For the text-containing cell, return its midpoint in [X, Y] coordinate format. 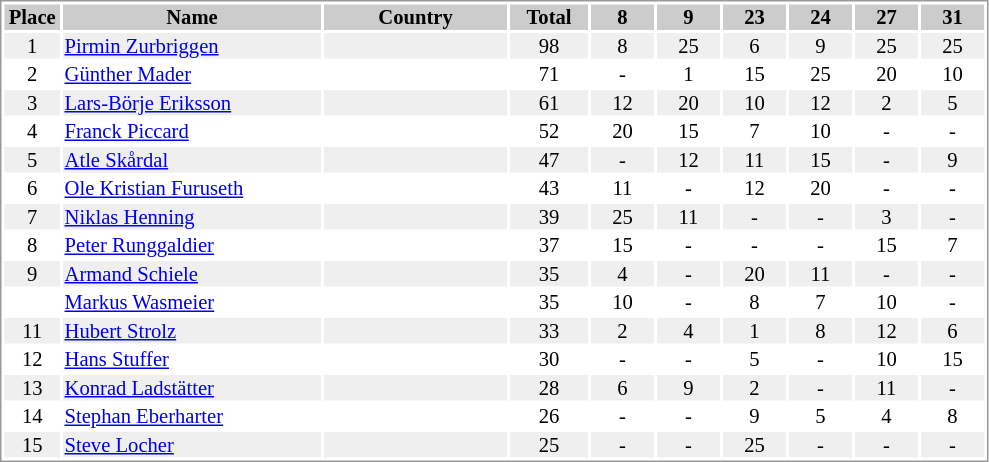
26 [549, 417]
61 [549, 103]
31 [952, 17]
Franck Piccard [192, 131]
71 [549, 75]
Lars-Börje Eriksson [192, 103]
14 [32, 417]
43 [549, 189]
Konrad Ladstätter [192, 388]
Günther Mader [192, 75]
39 [549, 217]
Total [549, 17]
27 [886, 17]
33 [549, 331]
30 [549, 359]
Country [416, 17]
Pirmin Zurbriggen [192, 46]
Ole Kristian Furuseth [192, 189]
Niklas Henning [192, 217]
23 [754, 17]
24 [820, 17]
Markus Wasmeier [192, 303]
Atle Skårdal [192, 160]
37 [549, 245]
98 [549, 46]
Stephan Eberharter [192, 417]
Hubert Strolz [192, 331]
Steve Locher [192, 445]
Armand Schiele [192, 274]
Place [32, 17]
13 [32, 388]
52 [549, 131]
Peter Runggaldier [192, 245]
Hans Stuffer [192, 359]
Name [192, 17]
28 [549, 388]
47 [549, 160]
